Scan for the cell matching the given text and deliver its [X, Y] coordinate at center. 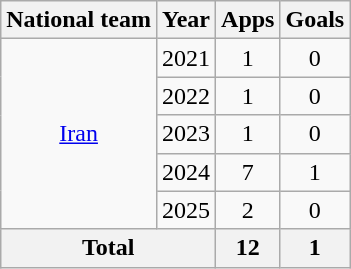
2023 [186, 134]
12 [248, 248]
2021 [186, 58]
7 [248, 172]
Iran [79, 134]
2022 [186, 96]
2024 [186, 172]
2 [248, 210]
National team [79, 20]
2025 [186, 210]
Total [108, 248]
Year [186, 20]
Apps [248, 20]
Goals [315, 20]
